Return the (x, y) coordinate for the center point of the cell that contains the specified text.  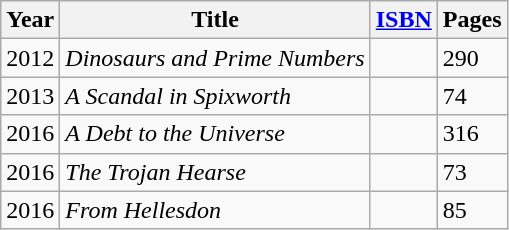
A Debt to the Universe (215, 134)
Title (215, 20)
73 (472, 172)
74 (472, 96)
316 (472, 134)
Dinosaurs and Prime Numbers (215, 58)
Year (30, 20)
From Hellesdon (215, 210)
290 (472, 58)
ISBN (404, 20)
A Scandal in Spixworth (215, 96)
2013 (30, 96)
The Trojan Hearse (215, 172)
2012 (30, 58)
85 (472, 210)
Pages (472, 20)
